Capture the cell that displays the provided text and extract its (x, y) central coordinate. 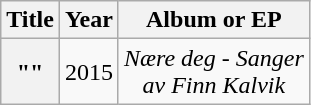
"" (30, 72)
Title (30, 20)
Album or EP (214, 20)
Year (88, 20)
Nære deg - Sangerav Finn Kalvik (214, 72)
2015 (88, 72)
